Find where the given text appears and provide that cell's center as [x, y] coordinate. 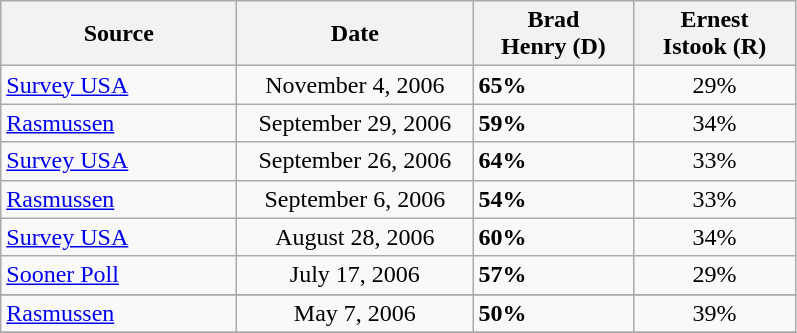
50% [554, 313]
64% [554, 161]
60% [554, 237]
November 4, 2006 [355, 85]
65% [554, 85]
57% [554, 275]
54% [554, 199]
59% [554, 123]
August 28, 2006 [355, 237]
Source [119, 34]
Date [355, 34]
May 7, 2006 [355, 313]
ErnestIstook (R) [714, 34]
BradHenry (D) [554, 34]
July 17, 2006 [355, 275]
Sooner Poll [119, 275]
September 29, 2006 [355, 123]
September 26, 2006 [355, 161]
September 6, 2006 [355, 199]
39% [714, 313]
